Pinpoint the cell where the given text exists, returning its [x, y] midpoint coordinate. 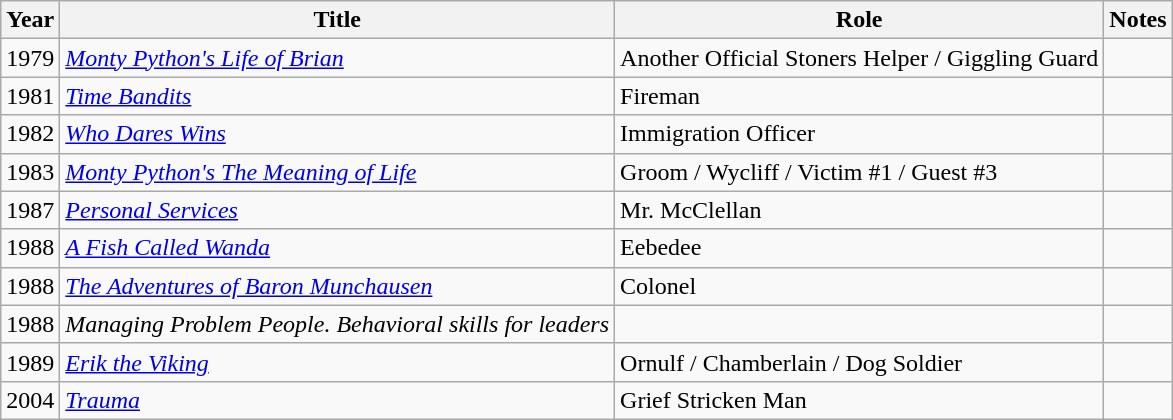
Notes [1138, 20]
Personal Services [338, 210]
Trauma [338, 400]
Erik the Viking [338, 362]
Grief Stricken Man [860, 400]
Ornulf / Chamberlain / Dog Soldier [860, 362]
Monty Python's Life of Brian [338, 58]
Time Bandits [338, 96]
Monty Python's The Meaning of Life [338, 172]
Role [860, 20]
Title [338, 20]
Eebedee [860, 248]
Colonel [860, 286]
1989 [30, 362]
1979 [30, 58]
1981 [30, 96]
1982 [30, 134]
The Adventures of Baron Munchausen [338, 286]
1987 [30, 210]
1983 [30, 172]
Fireman [860, 96]
Mr. McClellan [860, 210]
Year [30, 20]
A Fish Called Wanda [338, 248]
Another Official Stoners Helper / Giggling Guard [860, 58]
Managing Problem People. Behavioral skills for leaders [338, 324]
2004 [30, 400]
Groom / Wycliff / Victim #1 / Guest #3 [860, 172]
Immigration Officer [860, 134]
Who Dares Wins [338, 134]
